Return (X, Y) of the center of cell containing provided text 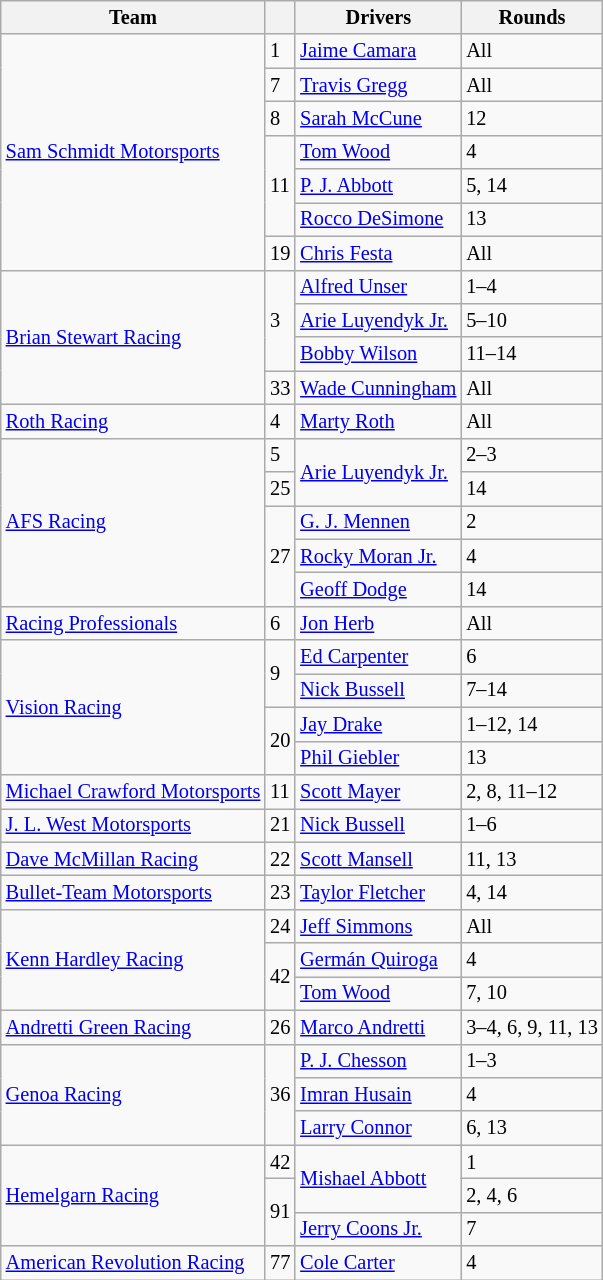
Dave McMillan Racing (133, 859)
Rounds (532, 17)
4, 14 (532, 892)
5 (280, 455)
77 (280, 1263)
Mishael Abbott (378, 1178)
Andretti Green Racing (133, 1027)
P. J. Abbott (378, 186)
2 (532, 522)
Alfred Unser (378, 287)
Team (133, 17)
Imran Husain (378, 1094)
2, 8, 11–12 (532, 791)
1–12, 14 (532, 724)
Rocco DeSimone (378, 219)
Phil Giebler (378, 758)
11–14 (532, 354)
Sam Schmidt Motorsports (133, 152)
Jeff Simmons (378, 926)
Chris Festa (378, 253)
5–10 (532, 320)
Scott Mayer (378, 791)
P. J. Chesson (378, 1061)
Sarah McCune (378, 118)
Kenn Hardley Racing (133, 960)
Scott Mansell (378, 859)
Bobby Wilson (378, 354)
11, 13 (532, 859)
6, 13 (532, 1128)
2, 4, 6 (532, 1195)
27 (280, 556)
25 (280, 489)
Jaime Camara (378, 51)
Cole Carter (378, 1263)
1–6 (532, 825)
Brian Stewart Racing (133, 338)
Rocky Moran Jr. (378, 556)
7, 10 (532, 993)
Genoa Racing (133, 1094)
Vision Racing (133, 708)
19 (280, 253)
Wade Cunningham (378, 388)
Marty Roth (378, 421)
Germán Quiroga (378, 960)
21 (280, 825)
G. J. Mennen (378, 522)
7–14 (532, 690)
Drivers (378, 17)
Jerry Coons Jr. (378, 1229)
Michael Crawford Motorsports (133, 791)
Ed Carpenter (378, 657)
Bullet-Team Motorsports (133, 892)
Roth Racing (133, 421)
36 (280, 1094)
8 (280, 118)
24 (280, 926)
Racing Professionals (133, 623)
J. L. West Motorsports (133, 825)
American Revolution Racing (133, 1263)
22 (280, 859)
Geoff Dodge (378, 589)
23 (280, 892)
Travis Gregg (378, 85)
9 (280, 674)
12 (532, 118)
20 (280, 740)
Jay Drake (378, 724)
1–4 (532, 287)
26 (280, 1027)
3–4, 6, 9, 11, 13 (532, 1027)
5, 14 (532, 186)
Marco Andretti (378, 1027)
Jon Herb (378, 623)
1–3 (532, 1061)
3 (280, 320)
2–3 (532, 455)
Hemelgarn Racing (133, 1196)
91 (280, 1212)
33 (280, 388)
Taylor Fletcher (378, 892)
AFS Racing (133, 522)
Larry Connor (378, 1128)
